Output the [X, Y] coordinate of the center of the cell containing the given text.  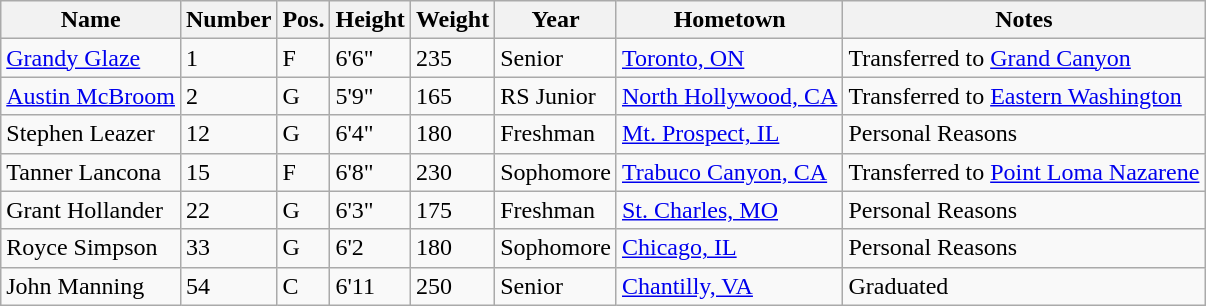
2 [228, 96]
1 [228, 58]
Tanner Lancona [91, 172]
6'11 [370, 286]
12 [228, 134]
Stephen Leazer [91, 134]
Hometown [729, 20]
5'9" [370, 96]
John Manning [91, 286]
235 [452, 58]
Grandy Glaze [91, 58]
Graduated [1024, 286]
Year [556, 20]
Grant Hollander [91, 210]
6'4" [370, 134]
Royce Simpson [91, 248]
Height [370, 20]
Chantilly, VA [729, 286]
RS Junior [556, 96]
250 [452, 286]
175 [452, 210]
Transferred to Eastern Washington [1024, 96]
6'3" [370, 210]
Transferred to Grand Canyon [1024, 58]
Austin McBroom [91, 96]
North Hollywood, CA [729, 96]
22 [228, 210]
Notes [1024, 20]
230 [452, 172]
Transferred to Point Loma Nazarene [1024, 172]
Weight [452, 20]
Pos. [304, 20]
Number [228, 20]
165 [452, 96]
6'6" [370, 58]
Toronto, ON [729, 58]
15 [228, 172]
6'2 [370, 248]
54 [228, 286]
St. Charles, MO [729, 210]
33 [228, 248]
6'8" [370, 172]
Name [91, 20]
Chicago, IL [729, 248]
Trabuco Canyon, CA [729, 172]
Mt. Prospect, IL [729, 134]
C [304, 286]
